From the cell containing the given text, extract its center point as (x, y) coordinate. 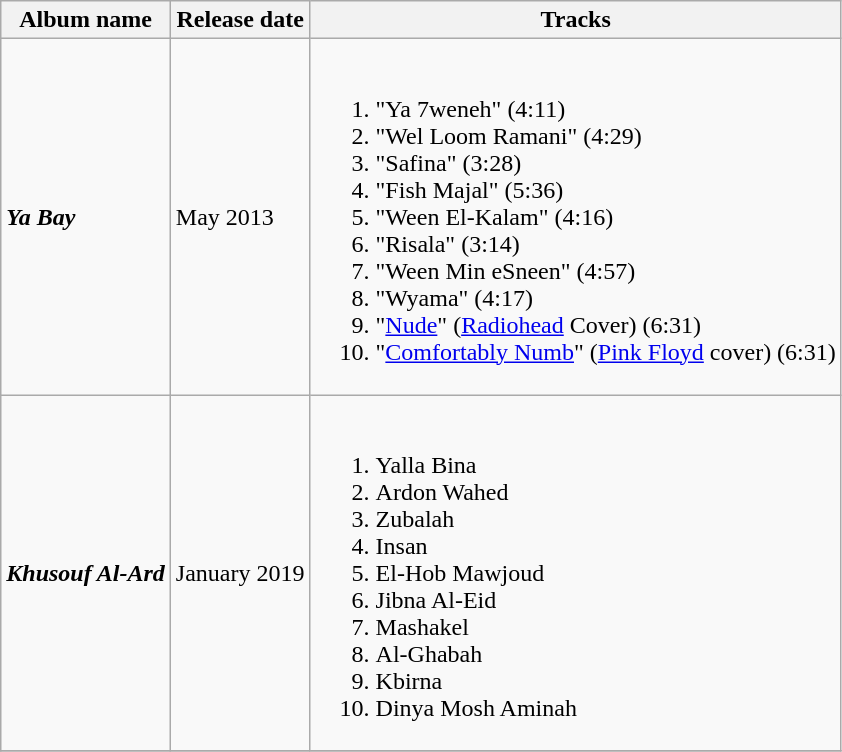
May 2013 (240, 217)
Tracks (576, 20)
Khusouf Al-Ard (86, 573)
Yalla BinaArdon WahedZubalahInsanEl-Hob MawjoudJibna Al-EidMashakelAl-GhabahKbirnaDinya Mosh Aminah (576, 573)
Release date (240, 20)
Ya Bay (86, 217)
Album name (86, 20)
January 2019 (240, 573)
